Locate the cell with the specified text and output its (X, Y) center coordinate. 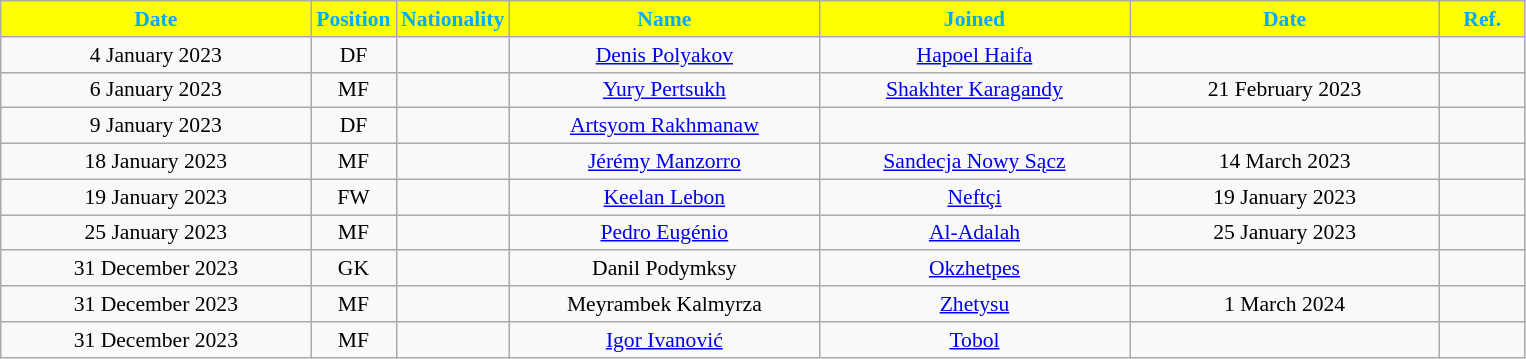
14 March 2023 (1285, 162)
21 February 2023 (1285, 90)
Igor Ivanović (664, 340)
Yury Pertsukh (664, 90)
Position (354, 19)
Okzhetpes (974, 269)
Sandecja Nowy Sącz (974, 162)
FW (354, 197)
Zhetysu (974, 304)
6 January 2023 (156, 90)
Joined (974, 19)
Pedro Eugénio (664, 233)
9 January 2023 (156, 126)
Keelan Lebon (664, 197)
Artsyom Rakhmanaw (664, 126)
Hapoel Haifa (974, 55)
4 January 2023 (156, 55)
Name (664, 19)
Danil Podymksy (664, 269)
Jérémy Manzorro (664, 162)
Shakhter Karagandy (974, 90)
1 March 2024 (1285, 304)
GK (354, 269)
Ref. (1482, 19)
18 January 2023 (156, 162)
Meyrambek Kalmyrza (664, 304)
Tobol (974, 340)
Nationality (452, 19)
Denis Polyakov (664, 55)
Neftçi (974, 197)
Al-Adalah (974, 233)
